Identify which cell holds the provided text, then report its [x, y] central coordinate. 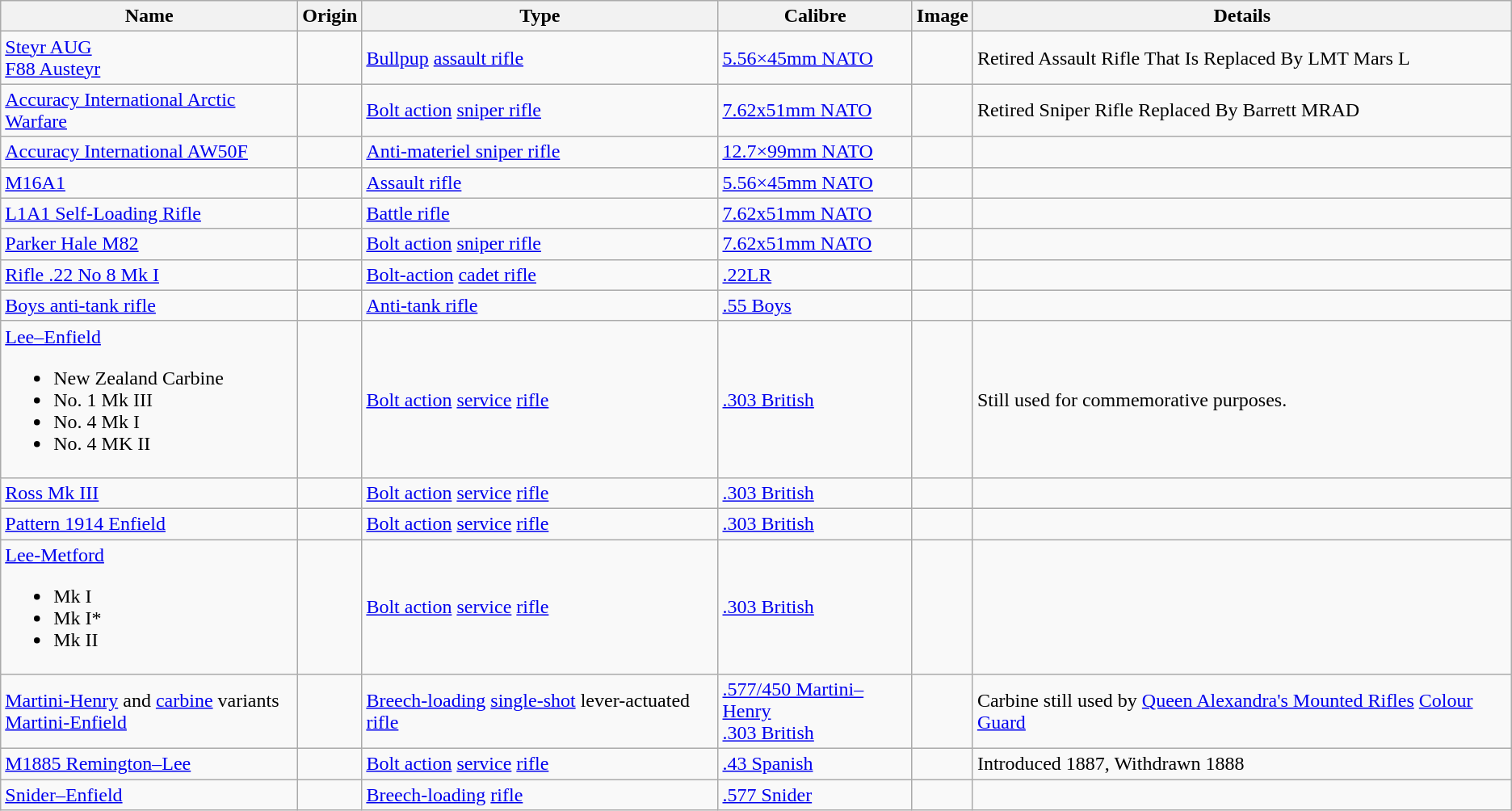
Bullpup assault rifle [540, 58]
Accuracy International Arctic Warfare [149, 110]
L1A1 Self-Loading Rifle [149, 213]
.577 Snider [815, 795]
Snider–Enfield [149, 795]
Image [942, 16]
Still used for commemorative purposes. [1242, 399]
Introduced 1887, Withdrawn 1888 [1242, 764]
Carbine still used by Queen Alexandra's Mounted Rifles Colour Guard [1242, 712]
.55 Boys [815, 305]
12.7×99mm NATO [815, 152]
Breech-loading single-shot lever-actuated rifle [540, 712]
.577/450 Martini–Henry.303 British [815, 712]
.22LR [815, 275]
M16A1 [149, 183]
.43 Spanish [815, 764]
Rifle .22 No 8 Mk I [149, 275]
Steyr AUGF88 Austeyr [149, 58]
Bolt-action cadet rifle [540, 275]
Calibre [815, 16]
Parker Hale M82 [149, 244]
Ross Mk III [149, 493]
Anti-materiel sniper rifle [540, 152]
Lee–EnfieldNew Zealand CarbineNo. 1 Mk IIINo. 4 Mk INo. 4 MK II [149, 399]
Name [149, 16]
Details [1242, 16]
Lee-MetfordMk IMk I*Mk II [149, 607]
M1885 Remington–Lee [149, 764]
Type [540, 16]
Origin [330, 16]
Boys anti-tank rifle [149, 305]
Retired Sniper Rifle Replaced By Barrett MRAD [1242, 110]
Retired Assault Rifle That Is Replaced By LMT Mars L [1242, 58]
Battle rifle [540, 213]
Pattern 1914 Enfield [149, 523]
Breech-loading rifle [540, 795]
Anti-tank rifle [540, 305]
Martini-Henry and carbine variantsMartini-Enfield [149, 712]
Assault rifle [540, 183]
Accuracy International AW50F [149, 152]
